Return [X, Y] of the center of cell containing provided text 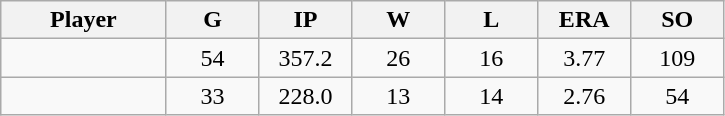
109 [678, 58]
ERA [584, 20]
26 [398, 58]
L [492, 20]
Player [84, 20]
G [212, 20]
SO [678, 20]
13 [398, 96]
357.2 [306, 58]
14 [492, 96]
W [398, 20]
33 [212, 96]
2.76 [584, 96]
228.0 [306, 96]
16 [492, 58]
IP [306, 20]
3.77 [584, 58]
